Search for the cell housing the specified text and yield its (x, y) center coordinate. 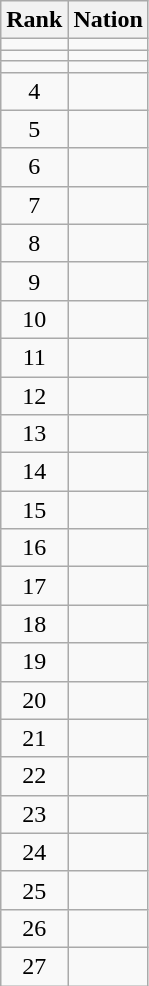
18 (34, 624)
4 (34, 91)
23 (34, 814)
Rank (34, 20)
10 (34, 319)
15 (34, 510)
7 (34, 205)
25 (34, 890)
24 (34, 852)
9 (34, 281)
16 (34, 548)
20 (34, 700)
11 (34, 357)
27 (34, 966)
26 (34, 928)
Nation (108, 20)
13 (34, 434)
8 (34, 243)
5 (34, 129)
19 (34, 662)
22 (34, 776)
17 (34, 586)
14 (34, 472)
12 (34, 395)
6 (34, 167)
21 (34, 738)
